Return the [X, Y] coordinate for the center point of the cell that contains the specified text.  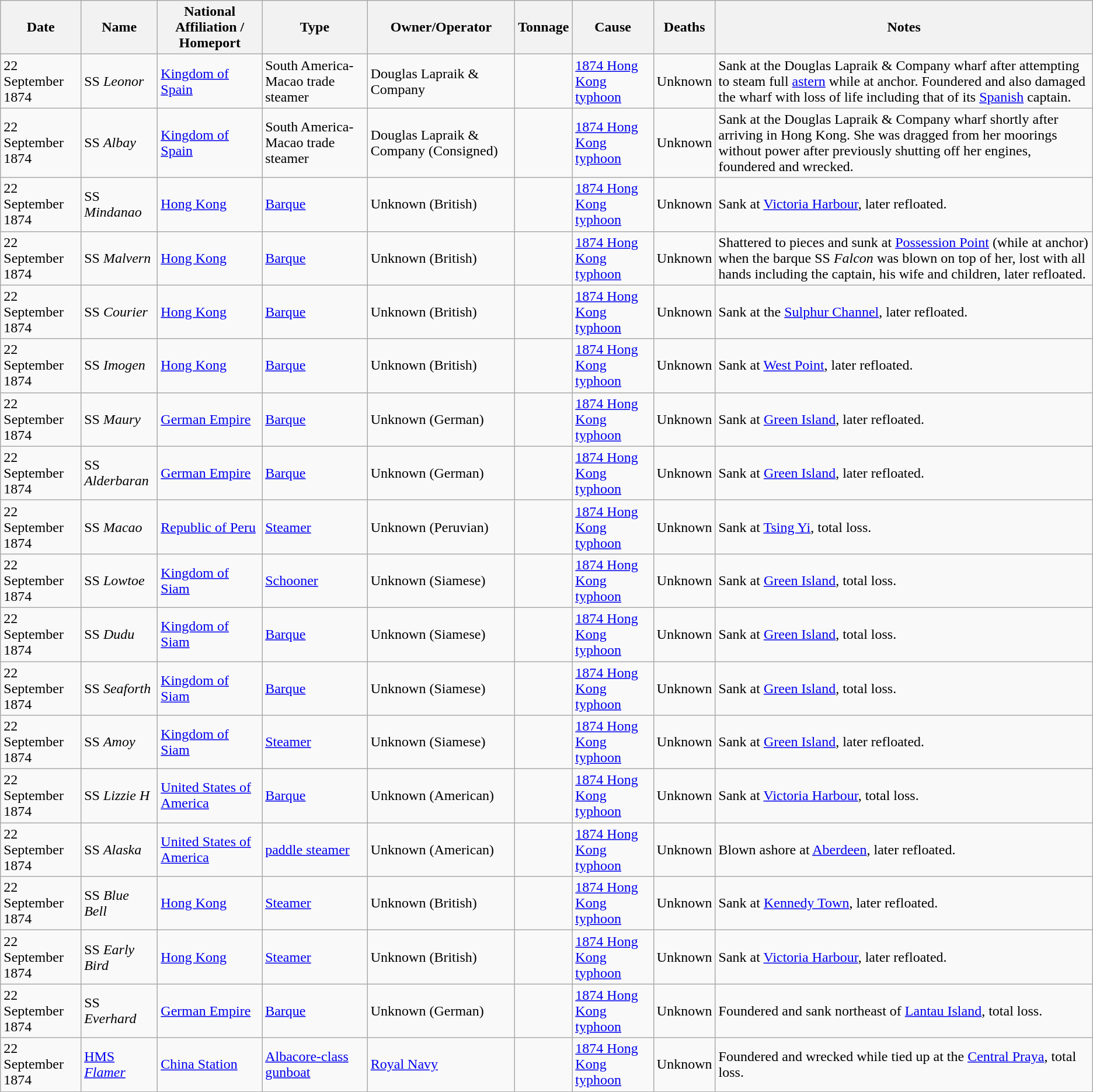
SS Dudu [119, 634]
Royal Navy [441, 1065]
Date [41, 27]
SS Leonor [119, 81]
SS Blue Bell [119, 903]
Cause [613, 27]
paddle steamer [315, 850]
SS Everhard [119, 1011]
Albacore-class gunboat [315, 1065]
SS Courier [119, 312]
Douglas Lapraik & Company [441, 81]
SS Albay [119, 142]
Foundered and sank northeast of Lantau Island, total loss. [904, 1011]
SS Maury [119, 419]
SS Alderbaran [119, 473]
Owner/Operator [441, 27]
Sank at Tsing Yi, total loss. [904, 527]
SS Alaska [119, 850]
Sank at Kennedy Town, later refloated. [904, 903]
Notes [904, 27]
Tonnage [544, 27]
Sank at West Point, later refloated. [904, 366]
China Station [210, 1065]
SS Amoy [119, 742]
Blown ashore at Aberdeen, later refloated. [904, 850]
Name [119, 27]
SS Macao [119, 527]
Deaths [684, 27]
Sank at Victoria Harbour, total loss. [904, 796]
National Affiliation / Homeport [210, 27]
HMS Flamer [119, 1065]
Type [315, 27]
SS Early Bird [119, 957]
Foundered and wrecked while tied up at the Central Praya, total loss. [904, 1065]
SS Seaforth [119, 688]
SS Imogen [119, 366]
SS Lowtoe [119, 580]
Sank at the Sulphur Channel, later refloated. [904, 312]
SS Mindanao [119, 204]
SS Lizzie H [119, 796]
Republic of Peru [210, 527]
Douglas Lapraik & Company (Consigned) [441, 142]
SS Malvern [119, 258]
Schooner [315, 580]
Unknown (Peruvian) [441, 527]
